Determine the (X, Y) coordinate at the center of the cell enclosing the given text.  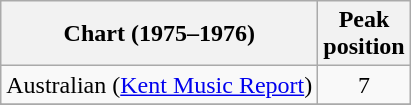
Peakposition (364, 34)
7 (364, 85)
Australian (Kent Music Report) (160, 85)
Chart (1975–1976) (160, 34)
